Output the (x, y) coordinate of the center of the cell containing the given text.  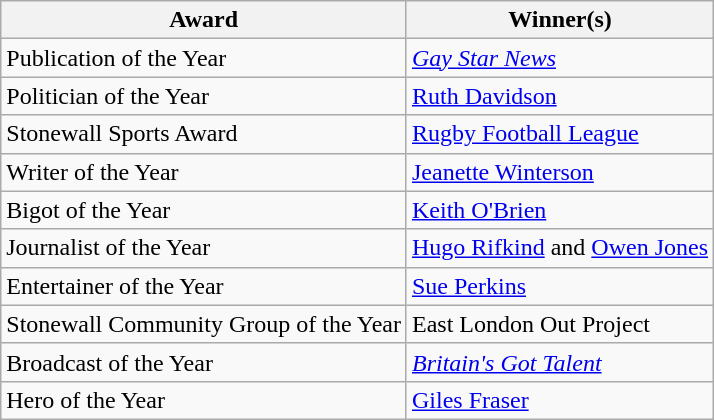
Britain's Got Talent (560, 362)
Award (204, 20)
Entertainer of the Year (204, 286)
Giles Fraser (560, 400)
Stonewall Sports Award (204, 134)
Winner(s) (560, 20)
Hugo Rifkind and Owen Jones (560, 248)
Publication of the Year (204, 58)
Sue Perkins (560, 286)
Ruth Davidson (560, 96)
Rugby Football League (560, 134)
Gay Star News (560, 58)
Jeanette Winterson (560, 172)
Stonewall Community Group of the Year (204, 324)
Keith O'Brien (560, 210)
East London Out Project (560, 324)
Journalist of the Year (204, 248)
Bigot of the Year (204, 210)
Hero of the Year (204, 400)
Broadcast of the Year (204, 362)
Politician of the Year (204, 96)
Writer of the Year (204, 172)
